Locate the cell with the specified text and output its (x, y) center coordinate. 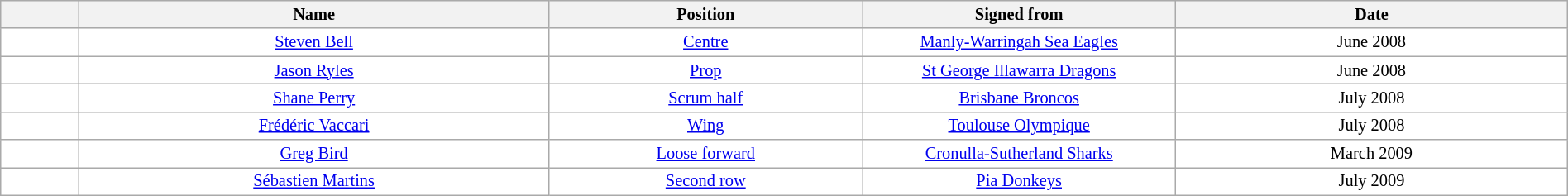
Jason Ryles (313, 70)
Signed from (1019, 14)
Wing (706, 126)
Brisbane Broncos (1019, 98)
Greg Bird (313, 154)
Name (313, 14)
Prop (706, 70)
Shane Perry (313, 98)
Manly-Warringah Sea Eagles (1019, 42)
Centre (706, 42)
Loose forward (706, 154)
Sébastien Martins (313, 181)
Frédéric Vaccari (313, 126)
Date (1372, 14)
Steven Bell (313, 42)
Second row (706, 181)
Scrum half (706, 98)
July 2009 (1372, 181)
St George Illawarra Dragons (1019, 70)
March 2009 (1372, 154)
Position (706, 14)
Toulouse Olympique (1019, 126)
Pia Donkeys (1019, 181)
Cronulla-Sutherland Sharks (1019, 154)
